Return the [x, y] coordinate for the center point of the cell that contains the specified text.  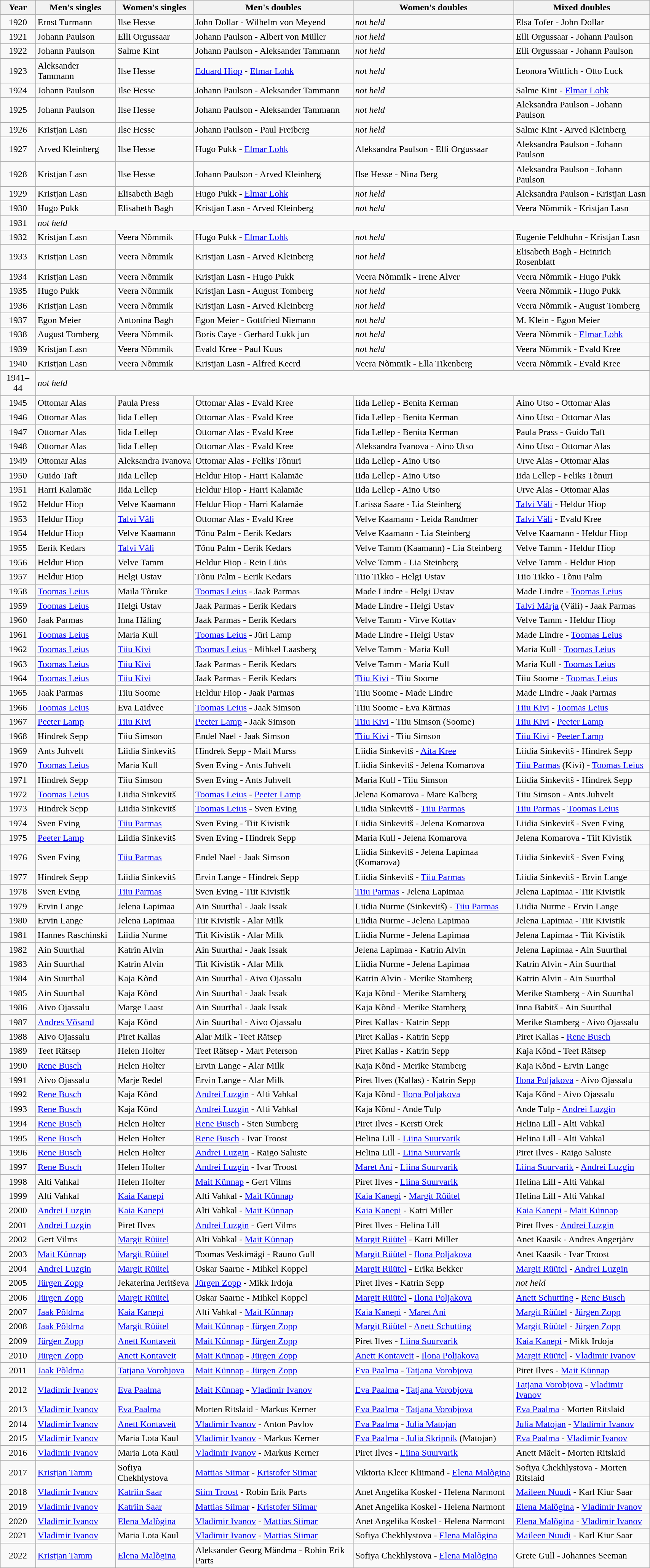
Ottomar Alas - Feliks Tõnuri [273, 461]
Viktoria Kleer Kliimand - Elena Malõgina [433, 1473]
M. Klein - Egon Meier [581, 320]
Jelena Lapimaa - Ain Suurthal [581, 950]
Maria Kull - Jelena Komarova [433, 838]
Kristjan Lasn - August Tomberg [273, 291]
1927 [18, 149]
Harri Kalamäe [75, 490]
Paula Press [154, 403]
Jelena Lapimaa - Katrin Alvin [433, 950]
1929 [18, 194]
1976 [18, 857]
Piret Ilves - Katrin Sepp [433, 1283]
1967 [18, 722]
1984 [18, 979]
1961 [18, 635]
Jelena Komarova - Tiit Kivistik [581, 838]
Grete Gull - Johannes Seeman [581, 1555]
John Dollar - Wilhelm von Meyend [273, 22]
2000 [18, 1211]
Tiiu Kivi - Tiiu Simson [433, 736]
Eva Paalma - Vladimir Ivanov [581, 1438]
1926 [18, 130]
1990 [18, 1066]
Veera Nõmmik - Irene Alver [433, 277]
Mait Künnap - Gert Vilms [273, 1181]
Piret Kallas - Rene Busch [581, 1037]
Arved Kleinberg [75, 149]
1953 [18, 519]
Year [18, 8]
Veera Nõmmik - August Tomberg [581, 306]
Kristjan Lasn - Hugo Pukk [273, 277]
Gert Vilms [75, 1240]
Toomas Leius - Sven Eving [273, 809]
Tiio Tikko - Tõnu Palm [581, 577]
Andrei Luzgin - Ivar Troost [273, 1167]
Kaja Kõnd - Ervin Lange [581, 1066]
Andres Võsand [75, 1022]
Ernst Turmann [75, 22]
Teet Rätsep - Mart Peterson [273, 1051]
Piret Ilves - Raigo Saluste [581, 1152]
Kaia Kanepi - Katri Miller [433, 1211]
Morten Ritslaid - Markus Kerner [273, 1409]
1931 [18, 223]
Ande Tulp - Andrei Luzgin [581, 1109]
Men's doubles [273, 8]
Margit Rüütel - Erika Bekker [433, 1269]
1925 [18, 110]
1975 [18, 838]
Katrin Alvin - Merike Stamberg [433, 979]
Ervin Lange - Hindrek Sepp [273, 877]
1962 [18, 649]
Ants Juhvelt [75, 751]
Kaia Kanepi - Margit Rüütel [433, 1196]
Jelena Komarova - Mare Kalberg [433, 794]
1941–44 [18, 383]
Salme Kint - Elmar Lohk [581, 90]
1928 [18, 174]
1952 [18, 504]
Johann Paulson - Albert von Müller [273, 37]
Siim Troost - Robin Erik Parts [273, 1492]
Evald Kree - Paul Kuus [273, 349]
Velve Tamm [154, 562]
Piret Ilves (Kallas) - Katrin Sepp [433, 1080]
1946 [18, 417]
Liidia Nurme - Ervin Lange [581, 906]
1920 [18, 22]
Salme Kint - Arved Kleinberg [581, 130]
Marje Redel [154, 1080]
1963 [18, 664]
2006 [18, 1298]
1959 [18, 606]
Elsa Tofer - John Dollar [581, 22]
Margit Rüütel - Vladimir Ivanov [581, 1355]
Johann Paulson - Arved Kleinberg [273, 174]
Liidia Nurme (Sinkevitš) - Tiiu Parmas [433, 906]
1985 [18, 993]
Antonina Bagh [154, 320]
1998 [18, 1181]
1935 [18, 291]
Velve Tamm (Kaamann) - Lia Steinberg [433, 548]
1938 [18, 334]
2016 [18, 1453]
Rene Busch - Ivar Troost [273, 1138]
Alar Milk - Teet Rätsep [273, 1037]
Toomas Leius - Jaak Simson [273, 707]
1982 [18, 950]
Piret Ilves - Mait Künnap [581, 1370]
Leonora Wittlich - Otto Luck [581, 71]
Tiiu Soome [154, 693]
Veera Nõmmik - Elmar Lohk [581, 334]
Inna Häling [154, 620]
Johann Paulson - Paul Freiberg [273, 130]
Liina Suurvarik - Andrei Luzgin [581, 1167]
Eva Paalma - Morten Ritslaid [581, 1409]
Ilse Hesse - Nina Berg [433, 174]
Tatjana Vorobjova - Vladimir Ivanov [581, 1390]
Julia Matojan - Vladimir Ivanov [581, 1424]
Larissa Saare - Lia Steinberg [433, 504]
Women's doubles [433, 8]
2001 [18, 1225]
Talvi Väli - Heldur Hiop [581, 504]
Ilona Poljakova - Aivo Ojassalu [581, 1080]
1960 [18, 620]
1948 [18, 446]
Talvi Märja (Väli) - Jaak Parmas [581, 606]
1933 [18, 257]
1954 [18, 533]
1939 [18, 349]
Hindrek Sepp - Mait Murss [273, 751]
Anett Kontaveit - Ilona Poljakova [433, 1355]
Velve Kaamann - Lia Steinberg [433, 533]
Heldur Hiop - Rein Lüüs [273, 562]
Eerik Kedars [75, 548]
Elli Orgussaar [154, 37]
Kaia Kanepi - Mait Künnap [581, 1211]
Tatjana Vorobjova [154, 1370]
1988 [18, 1037]
Teet Rätsep [75, 1051]
2021 [18, 1536]
1969 [18, 751]
Aleksandra Paulson - Elli Orgussaar [433, 149]
1966 [18, 707]
1979 [18, 906]
2004 [18, 1269]
Aleksander Tammann [75, 71]
Andrei Luzgin - Raigo Saluste [273, 1152]
Aleksander Georg Mändma - Robin Erik Parts [273, 1555]
Tiiu Kivi - Toomas Leius [581, 707]
Liidia Sinkevitš - Aita Kree [433, 751]
2022 [18, 1555]
1949 [18, 461]
1936 [18, 306]
Tiiu Soome - Made Lindre [433, 693]
2010 [18, 1355]
Liidia Sinkevitš - Jelena Lapimaa (Komarova) [433, 857]
2005 [18, 1283]
Made Lindre - Jaak Parmas [581, 693]
Iida Lellep - Feliks Tõnuri [581, 475]
Women's singles [154, 8]
Toomas Veskimägi - Rauno Gull [273, 1254]
Piret Ilves - Kersti Orek [433, 1123]
1970 [18, 765]
1981 [18, 935]
Andrei Luzgin - Gert Vilms [273, 1225]
Margit Rüütel - Anett Schutting [433, 1326]
Tiiu Soome - Toomas Leius [581, 678]
2011 [18, 1370]
Margit Rüütel - Katri Miller [433, 1240]
1996 [18, 1152]
1964 [18, 678]
Eva Laidvee [154, 707]
Eduard Hiop - Elmar Lohk [273, 71]
Veera Nõmmik - Ella Tikenberg [433, 363]
1923 [18, 71]
Sven Eving - Hindrek Sepp [273, 838]
Eugenie Feldhuhn - Kristjan Lasn [581, 237]
Kaja Kõnd - Ande Tulp [433, 1109]
1924 [18, 90]
Tiio Tikko - Helgi Ustav [433, 577]
Eva Paalma - Julia Skripnik (Matojan) [433, 1438]
Maria Kull - Tiiu Simson [433, 780]
1922 [18, 51]
Talvi Väli - Evald Kree [581, 519]
1983 [18, 964]
Guido Taft [75, 475]
Egon Meier - Gottfried Niemann [273, 320]
Elisabeth Bagh - Heinrich Rosenblatt [581, 257]
1999 [18, 1196]
Tiiu Kivi - Tiiu Simson (Soome) [433, 722]
Toomas Leius - Mihkel Laasberg [273, 649]
1957 [18, 577]
2008 [18, 1326]
Hannes Raschinski [75, 935]
Heldur Hiop - Jaak Parmas [273, 693]
Aleksandra Paulson - Kristjan Lasn [581, 194]
1972 [18, 794]
Velve Kaamann - Heldur Hiop [581, 533]
1937 [18, 320]
Tiiu Parmas (Kivi) - Toomas Leius [581, 765]
Margit Rüütel - Andrei Luzgin [581, 1269]
Anett Schutting - Rene Busch [581, 1298]
Merike Stamberg - Ain Suurthal [581, 993]
1989 [18, 1051]
Piret Ilves - Helina Lill [433, 1225]
Liidia Sinkevitš - Ervin Lange [581, 877]
Kaia Kanepi - Mikk Irdoja [581, 1341]
Kaja Kõnd - Aivo Ojassalu [581, 1094]
1930 [18, 208]
Liidia Nurme [154, 935]
2003 [18, 1254]
Jürgen Zopp - Mikk Irdoja [273, 1283]
Peeter Lamp - Jaak Simson [273, 722]
1956 [18, 562]
1968 [18, 736]
Anet Kaasik - Ivar Troost [581, 1254]
2007 [18, 1312]
2002 [18, 1240]
1934 [18, 277]
Kaia Kanepi - Maret Ani [433, 1312]
1997 [18, 1167]
Velve Tamm - Lia Steinberg [433, 562]
1991 [18, 1080]
Egon Meier [75, 320]
1945 [18, 403]
Kristjan Lasn - Alfred Keerd [273, 363]
Aleksandra Ivanova - Aino Utso [433, 446]
August Tomberg [75, 334]
2014 [18, 1424]
Kaja Kõnd - Teet Rätsep [581, 1051]
Veera Nõmmik - Kristjan Lasn [581, 208]
Men's singles [75, 8]
1947 [18, 432]
Rene Busch - Sten Sumberg [273, 1123]
1978 [18, 891]
Merike Stamberg - Aivo Ojassalu [581, 1022]
Maila Tõruke [154, 591]
1971 [18, 780]
Anet Kaasik - Andres Angerjärv [581, 1240]
Mait Künnap [75, 1254]
Anett Mäelt - Morten Ritslaid [581, 1453]
1932 [18, 237]
1994 [18, 1123]
1955 [18, 548]
Aleksandra Ivanova [154, 461]
1965 [18, 693]
2013 [18, 1409]
2018 [18, 1492]
Salme Kint [154, 51]
1980 [18, 920]
Kaja Kõnd - Ilona Poljakova [433, 1094]
Inna Babitš - Ain Suurthal [581, 1008]
Velve Kaamann - Leida Randmer [433, 519]
Toomas Leius - Jüri Lamp [273, 635]
1921 [18, 37]
1977 [18, 877]
Tiiu Parmas - Jelena Lapimaa [433, 891]
Mait Künnap - Vladimir Ivanov [273, 1390]
Jekaterina Jeritševa [154, 1283]
Sofiya Chekhlystova - Morten Ritslaid [581, 1473]
Velve Tamm - Virve Kottav [433, 620]
2012 [18, 1390]
1987 [18, 1022]
2009 [18, 1341]
Piret Ilves - Andrei Luzgin [581, 1225]
2015 [18, 1438]
1993 [18, 1109]
Mixed doubles [581, 8]
Tiiu Simson - Ants Juhvelt [581, 794]
1986 [18, 1008]
Marge Laast [154, 1008]
Piret Ilves [154, 1225]
Eva Paalma - Julia Matojan [433, 1424]
Paula Prass - Guido Taft [581, 432]
Toomas Leius - Peeter Lamp [273, 794]
Piret Kallas [154, 1037]
Maret Ani - Liina Suurvarik [433, 1167]
1995 [18, 1138]
Sofiya Chekhlystova [154, 1473]
1992 [18, 1094]
2019 [18, 1507]
1973 [18, 809]
Tiiu Soome - Eva Kärmas [433, 707]
1940 [18, 363]
Tiiu Kivi - Tiiu Soome [433, 678]
2020 [18, 1521]
1951 [18, 490]
Vladimir Ivanov - Anton Pavlov [273, 1424]
1974 [18, 823]
2017 [18, 1473]
1958 [18, 591]
1950 [18, 475]
Toomas Leius - Jaak Parmas [273, 591]
Boris Caye - Gerhard Lukk jun [273, 334]
Tiiu Parmas - Toomas Leius [581, 809]
